Return the [x, y] coordinate for the center point of the cell that contains the specified text.  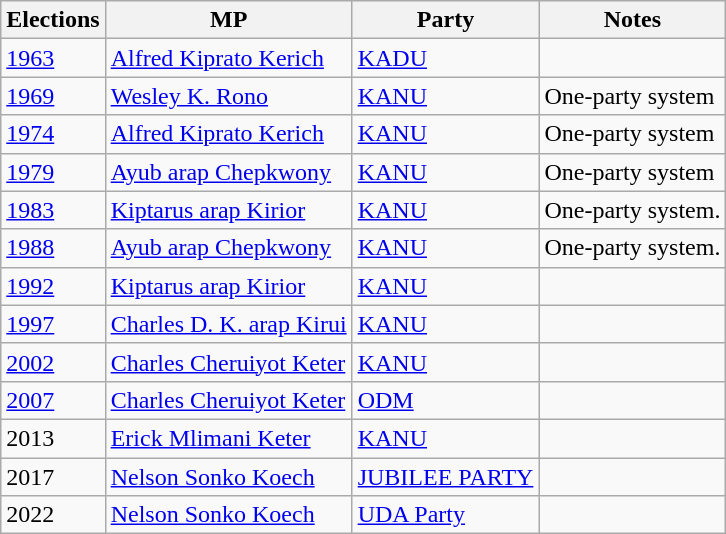
KADU [446, 58]
Notes [632, 20]
1963 [53, 58]
2022 [53, 515]
Wesley K. Rono [228, 96]
Erick Mlimani Keter [228, 438]
1988 [53, 248]
2017 [53, 477]
1992 [53, 286]
2002 [53, 362]
Party [446, 20]
Elections [53, 20]
1974 [53, 134]
MP [228, 20]
1997 [53, 324]
JUBILEE PARTY [446, 477]
UDA Party [446, 515]
1979 [53, 172]
2013 [53, 438]
1969 [53, 96]
2007 [53, 400]
Charles D. K. arap Kirui [228, 324]
ODM [446, 400]
1983 [53, 210]
